Scan for the cell matching the given text and deliver its [X, Y] coordinate at center. 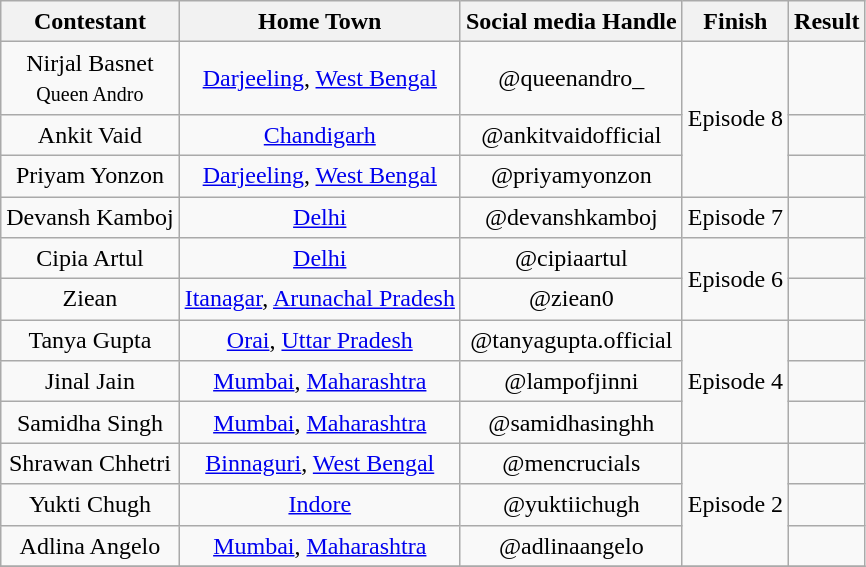
@tanyagupta.official [571, 340]
@mencrucials [571, 464]
@priyamyonzon [571, 176]
Itanagar, Arunachal Pradesh [320, 300]
Social media Handle [571, 22]
@lampofjinni [571, 382]
Orai, Uttar Pradesh [320, 340]
Home Town [320, 22]
@yuktiichugh [571, 504]
Episode 4 [735, 382]
@samidhasinghh [571, 422]
Shrawan Chhetri [90, 464]
Contestant [90, 22]
Chandigarh [320, 134]
Devansh Kamboj [90, 216]
@ankitvaidofficial [571, 134]
Adlina Angelo [90, 546]
Binnaguri, West Bengal [320, 464]
Yukti Chugh [90, 504]
Priyam Yonzon [90, 176]
Episode 2 [735, 504]
Cipia Artul [90, 258]
Indore [320, 504]
Episode 8 [735, 120]
@queenandro_ [571, 78]
Ankit Vaid [90, 134]
@adlinaangelo [571, 546]
Result [827, 22]
Ziean [90, 300]
Nirjal BasnetQueen Andro [90, 78]
@cipiaartul [571, 258]
@ziean0 [571, 300]
Episode 6 [735, 279]
Episode 7 [735, 216]
@devanshkamboj [571, 216]
Finish [735, 22]
Samidha Singh [90, 422]
Jinal Jain [90, 382]
Tanya Gupta [90, 340]
